Return (X, Y) of the center of cell containing provided text 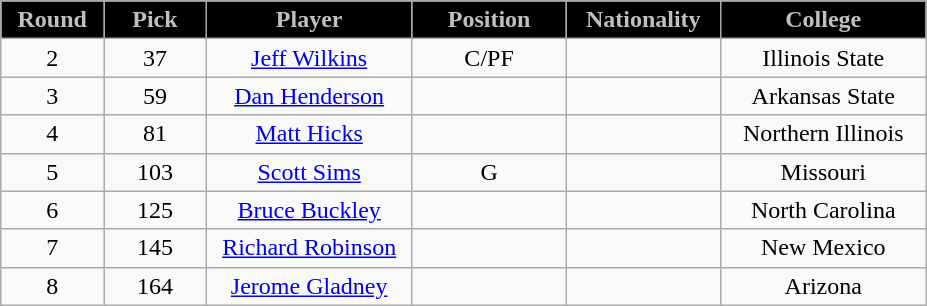
103 (156, 172)
Richard Robinson (309, 248)
6 (52, 210)
Matt Hicks (309, 134)
Northern Illinois (823, 134)
Nationality (643, 20)
Player (309, 20)
145 (156, 248)
Bruce Buckley (309, 210)
3 (52, 96)
Arizona (823, 286)
7 (52, 248)
College (823, 20)
G (489, 172)
59 (156, 96)
New Mexico (823, 248)
37 (156, 58)
164 (156, 286)
Position (489, 20)
2 (52, 58)
Arkansas State (823, 96)
81 (156, 134)
5 (52, 172)
Illinois State (823, 58)
Jeff Wilkins (309, 58)
Pick (156, 20)
8 (52, 286)
Missouri (823, 172)
Jerome Gladney (309, 286)
Dan Henderson (309, 96)
North Carolina (823, 210)
125 (156, 210)
Scott Sims (309, 172)
C/PF (489, 58)
Round (52, 20)
4 (52, 134)
